Provide the [X, Y] coordinate of the cell's center where the given text is located.  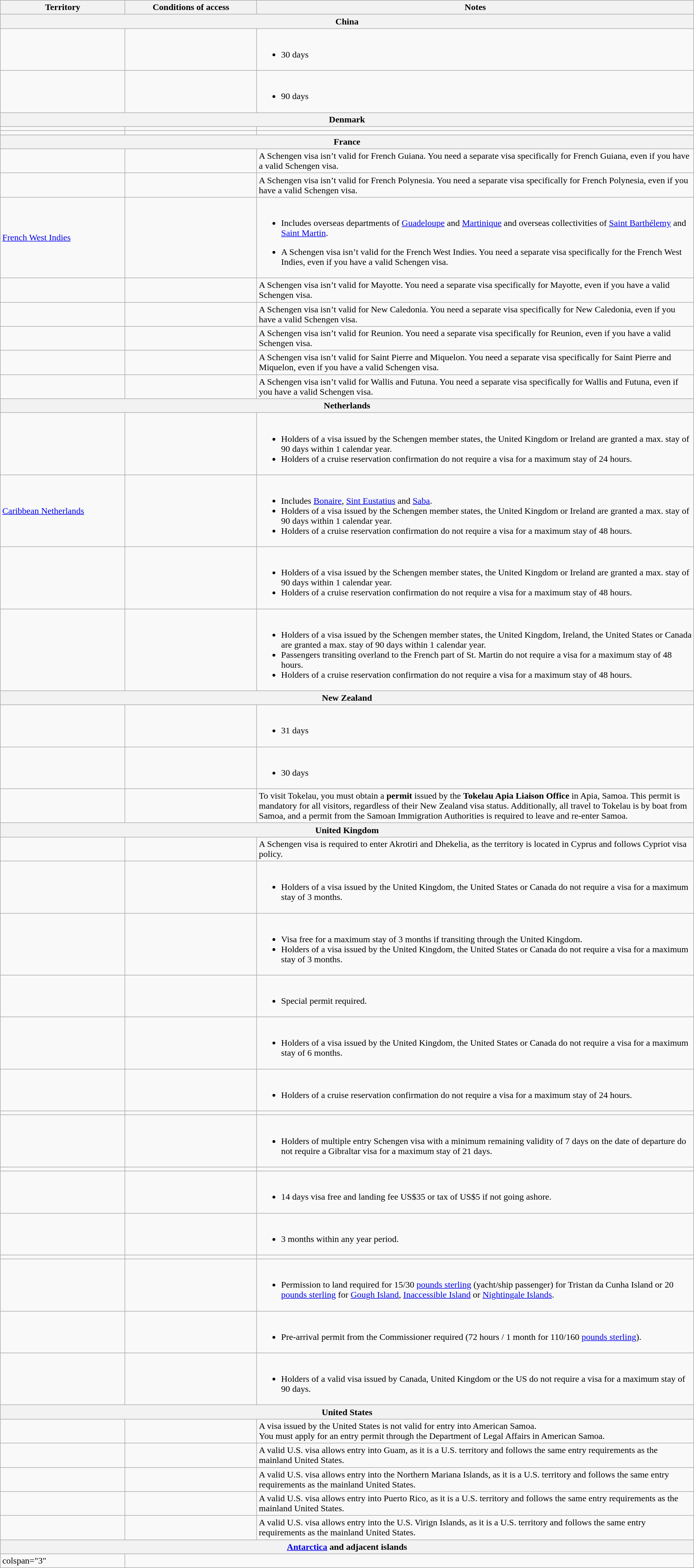
Pre-arrival permit from the Commissioner required (72 hours / 1 month for 110/160 pounds sterling). [475, 1332]
China [347, 22]
Antarctica and adjacent islands [347, 1547]
Netherlands [347, 406]
A valid U.S. visa allows entry into Guam, as it is a U.S. territory and follows the same entry requirements as the mainland United States. [475, 1455]
Territory [63, 7]
colspan="3" [63, 1561]
90 days [475, 91]
New Zealand [347, 698]
A Schengen visa isn’t valid for Reunion. You need a separate visa specifically for Reunion, even if you have a valid Schengen visa. [475, 338]
United States [347, 1412]
Caribbean Netherlands [63, 511]
United Kingdom [347, 830]
A Schengen visa is required to enter Akrotiri and Dhekelia, as the territory is located in Cyprus and follows Cypriot visa policy. [475, 849]
A Schengen visa isn’t valid for Mayotte. You need a separate visa specifically for Mayotte, even if you have a valid Schengen visa. [475, 290]
French West Indies [63, 237]
Notes [475, 7]
Holders of a visa issued by the United Kingdom, the United States or Canada do not require a visa for a maximum stay of 3 months. [475, 887]
Denmark [347, 119]
A Schengen visa isn’t valid for New Caledonia. You need a separate visa specifically for New Caledonia, even if you have a valid Schengen visa. [475, 314]
Holders of a visa issued by the United Kingdom, the United States or Canada do not require a visa for a maximum stay of 6 months. [475, 1043]
France [347, 142]
31 days [475, 726]
Holders of a valid visa issued by Canada, United Kingdom or the US do not require a visa for a maximum stay of 90 days. [475, 1379]
Special permit required. [475, 996]
A Schengen visa isn’t valid for French Guiana. You need a separate visa specifically for French Guiana, even if you have a valid Schengen visa. [475, 161]
A Schengen visa isn’t valid for French Polynesia. You need a separate visa specifically for French Polynesia, even if you have a valid Schengen visa. [475, 185]
A valid U.S. visa allows entry into Puerto Rico, as it is a U.S. territory and follows the same entry requirements as the mainland United States. [475, 1504]
Holders of a cruise reservation confirmation do not require a visa for a maximum stay of 24 hours. [475, 1090]
14 days visa free and landing fee US$35 or tax of US$5 if not going ashore. [475, 1192]
Conditions of access [191, 7]
3 months within any year period. [475, 1234]
